Provide the (X, Y) coordinate of the cell's center where the given text is located.  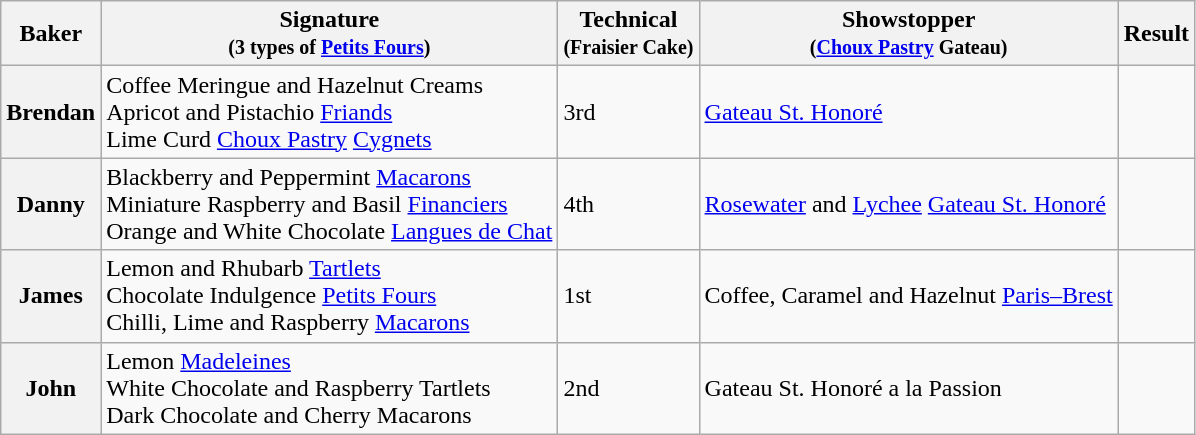
Baker (51, 34)
John (51, 388)
Result (1156, 34)
Gateau St. Honoré (908, 112)
Technical(Fraisier Cake) (628, 34)
1st (628, 296)
Coffee, Caramel and Hazelnut Paris–Brest (908, 296)
Blackberry and Peppermint MacaronsMiniature Raspberry and Basil FinanciersOrange and White Chocolate Langues de Chat (330, 204)
Danny (51, 204)
Gateau St. Honoré a la Passion (908, 388)
Brendan (51, 112)
Coffee Meringue and Hazelnut CreamsApricot and Pistachio FriandsLime Curd Choux Pastry Cygnets (330, 112)
James (51, 296)
Signature(3 types of Petits Fours) (330, 34)
Lemon MadeleinesWhite Chocolate and Raspberry TartletsDark Chocolate and Cherry Macarons (330, 388)
Lemon and Rhubarb TartletsChocolate Indulgence Petits FoursChilli, Lime and Raspberry Macarons (330, 296)
Showstopper(Choux Pastry Gateau) (908, 34)
2nd (628, 388)
3rd (628, 112)
4th (628, 204)
Rosewater and Lychee Gateau St. Honoré (908, 204)
